Capture the cell that displays the provided text and extract its (x, y) central coordinate. 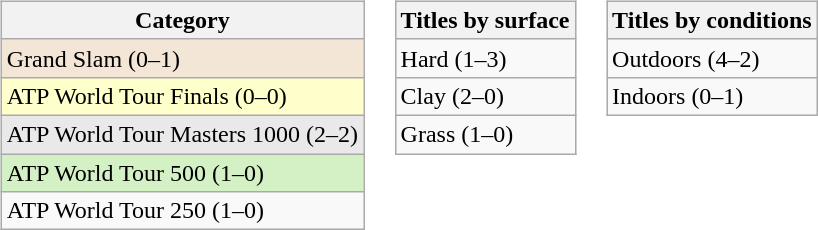
Titles by conditions (712, 20)
ATP World Tour Finals (0–0) (182, 96)
ATP World Tour 500 (1–0) (182, 173)
Clay (2–0) (485, 96)
Hard (1–3) (485, 58)
Titles by surface (485, 20)
Grass (1–0) (485, 134)
ATP World Tour 250 (1–0) (182, 211)
ATP World Tour Masters 1000 (2–2) (182, 134)
Indoors (0–1) (712, 96)
Outdoors (4–2) (712, 58)
Category (182, 20)
Grand Slam (0–1) (182, 58)
